Pinpoint the cell where the given text exists, returning its [X, Y] midpoint coordinate. 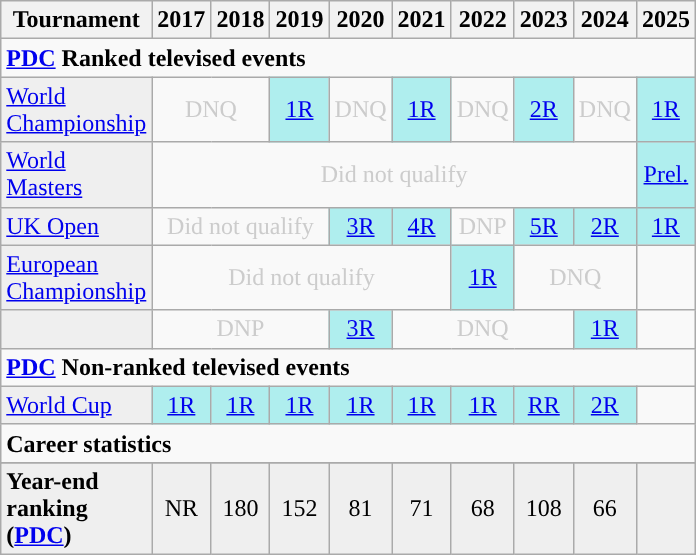
Prel. [666, 174]
Career statistics [348, 443]
Year-end ranking (PDC) [76, 508]
66 [604, 508]
5R [544, 226]
180 [240, 508]
81 [360, 508]
World Cup [76, 405]
2018 [240, 20]
2025 [666, 20]
World Championship [76, 110]
2022 [482, 20]
World Masters [76, 174]
4R [422, 226]
152 [300, 508]
2020 [360, 20]
European Championship [76, 278]
UK Open [76, 226]
Tournament [76, 20]
NR [182, 508]
2021 [422, 20]
PDC Non-ranked televised events [348, 367]
2024 [604, 20]
PDC Ranked televised events [348, 58]
2019 [300, 20]
2023 [544, 20]
68 [482, 508]
2017 [182, 20]
71 [422, 508]
RR [544, 405]
108 [544, 508]
